Detect which cell encompasses the target text, then output its [X, Y] center coordinate. 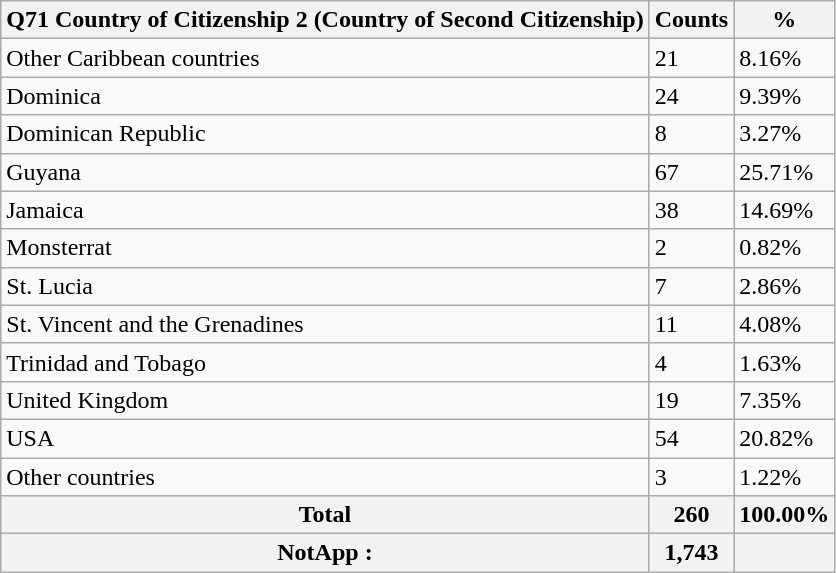
67 [691, 172]
United Kingdom [325, 400]
19 [691, 400]
Dominican Republic [325, 134]
4 [691, 362]
7 [691, 286]
24 [691, 96]
11 [691, 324]
% [784, 20]
8 [691, 134]
8.16% [784, 58]
1.63% [784, 362]
54 [691, 438]
Monsterrat [325, 248]
Trinidad and Tobago [325, 362]
Guyana [325, 172]
20.82% [784, 438]
3.27% [784, 134]
St. Vincent and the Grenadines [325, 324]
2 [691, 248]
21 [691, 58]
0.82% [784, 248]
260 [691, 515]
9.39% [784, 96]
Dominica [325, 96]
Other countries [325, 477]
Counts [691, 20]
Q71 Country of Citizenship 2 (Country of Second Citizenship) [325, 20]
25.71% [784, 172]
100.00% [784, 515]
4.08% [784, 324]
Total [325, 515]
7.35% [784, 400]
2.86% [784, 286]
St. Lucia [325, 286]
14.69% [784, 210]
3 [691, 477]
USA [325, 438]
Jamaica [325, 210]
Other Caribbean countries [325, 58]
38 [691, 210]
1.22% [784, 477]
NotApp : [325, 553]
1,743 [691, 553]
